Identify which cell holds the provided text, then report its (X, Y) central coordinate. 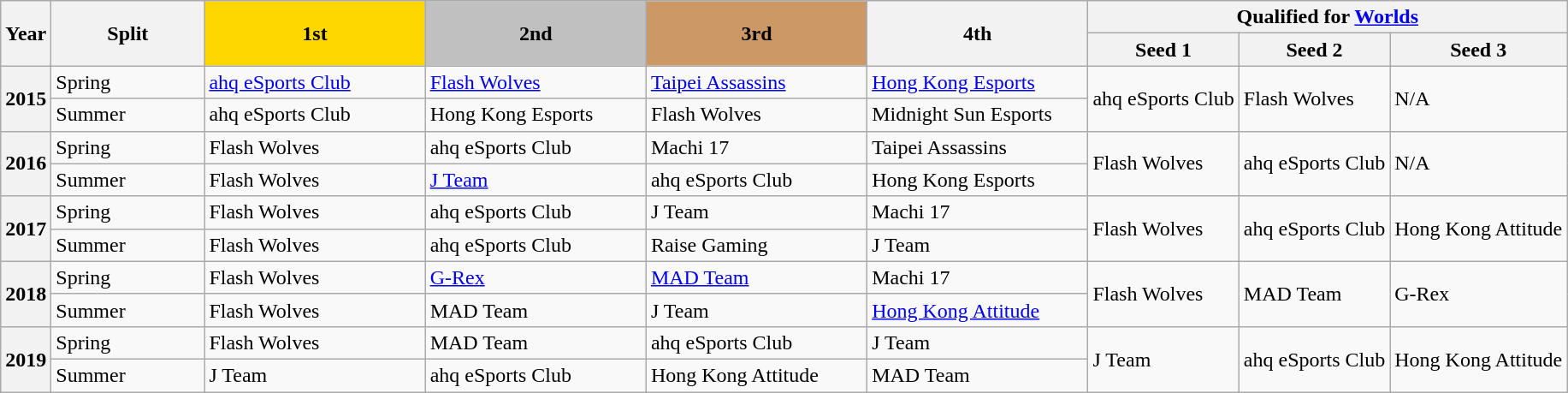
4th (978, 33)
1st (315, 33)
2nd (535, 33)
2015 (26, 98)
Raise Gaming (756, 245)
2016 (26, 164)
Seed 3 (1478, 50)
2018 (26, 294)
Split (128, 33)
2019 (26, 359)
Seed 2 (1314, 50)
Midnight Sun Esports (978, 115)
3rd (756, 33)
Seed 1 (1163, 50)
Qualified for Worlds (1328, 17)
Year (26, 33)
2017 (26, 229)
